Locate the cell with the specified text and output its (x, y) center coordinate. 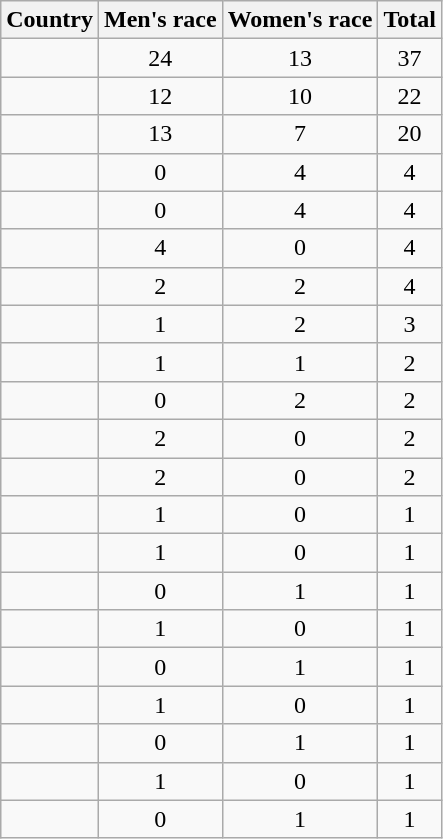
22 (410, 96)
3 (410, 324)
Total (410, 20)
Men's race (160, 20)
24 (160, 58)
10 (300, 96)
37 (410, 58)
12 (160, 96)
7 (300, 134)
Country (50, 20)
Women's race (300, 20)
20 (410, 134)
